Identify which cell holds the provided text, then report its (X, Y) central coordinate. 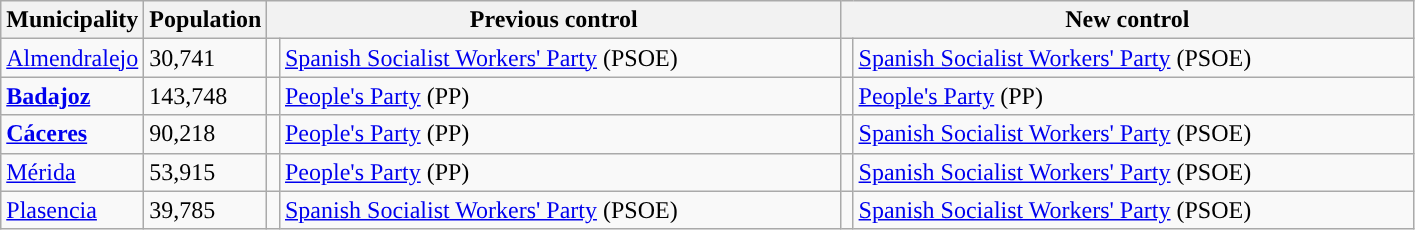
53,915 (206, 172)
Almendralejo (72, 58)
39,785 (206, 210)
143,748 (206, 96)
Plasencia (72, 210)
Population (206, 20)
New control (1127, 20)
Previous control (554, 20)
Mérida (72, 172)
Badajoz (72, 96)
90,218 (206, 134)
30,741 (206, 58)
Cáceres (72, 134)
Municipality (72, 20)
